Pinpoint the cell where the given text exists, returning its [X, Y] midpoint coordinate. 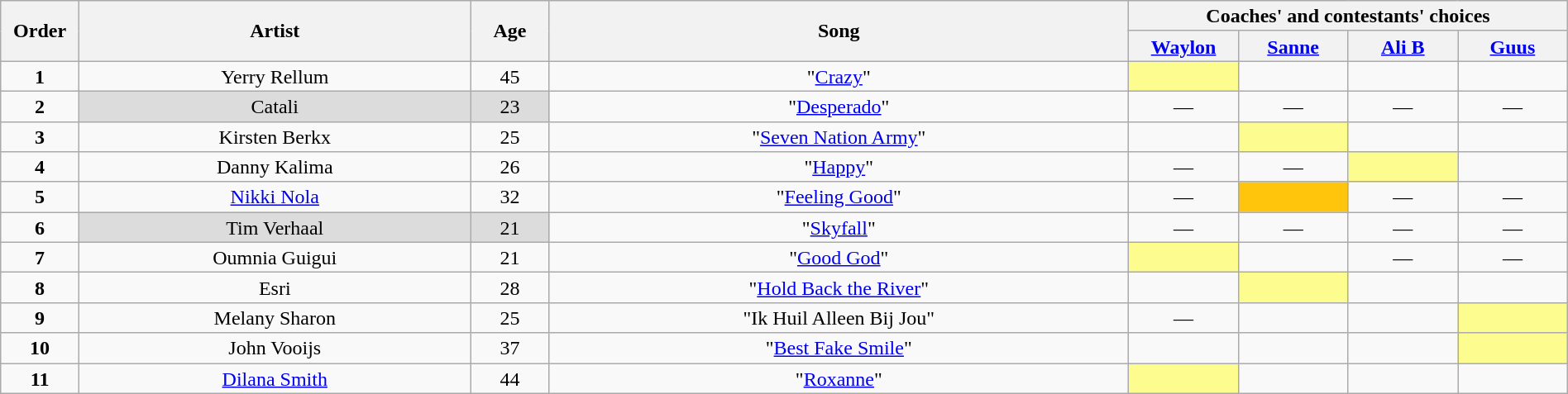
6 [40, 228]
28 [509, 287]
"Desperado" [839, 106]
4 [40, 167]
Kirsten Berkx [275, 137]
7 [40, 258]
23 [509, 106]
"Hold Back the River" [839, 287]
Coaches' and contestants' choices [1348, 17]
Melany Sharon [275, 317]
"Seven Nation Army" [839, 137]
Nikki Nola [275, 197]
Waylon [1184, 46]
Artist [275, 31]
45 [509, 76]
26 [509, 167]
"Skyfall" [839, 228]
Yerry Rellum [275, 76]
John Vooijs [275, 349]
44 [509, 378]
"Good God" [839, 258]
Age [509, 31]
Guus [1513, 46]
Catali [275, 106]
32 [509, 197]
Sanne [1293, 46]
Tim Verhaal [275, 228]
"Ik Huil Alleen Bij Jou" [839, 317]
Esri [275, 287]
"Crazy" [839, 76]
9 [40, 317]
Danny Kalima [275, 167]
11 [40, 378]
"Happy" [839, 167]
Order [40, 31]
"Best Fake Smile" [839, 349]
3 [40, 137]
Oumnia Guigui [275, 258]
Song [839, 31]
1 [40, 76]
"Feeling Good" [839, 197]
8 [40, 287]
37 [509, 349]
10 [40, 349]
"Roxanne" [839, 378]
2 [40, 106]
Ali B [1403, 46]
Dilana Smith [275, 378]
5 [40, 197]
